Scan for the cell matching the given text and deliver its [X, Y] coordinate at center. 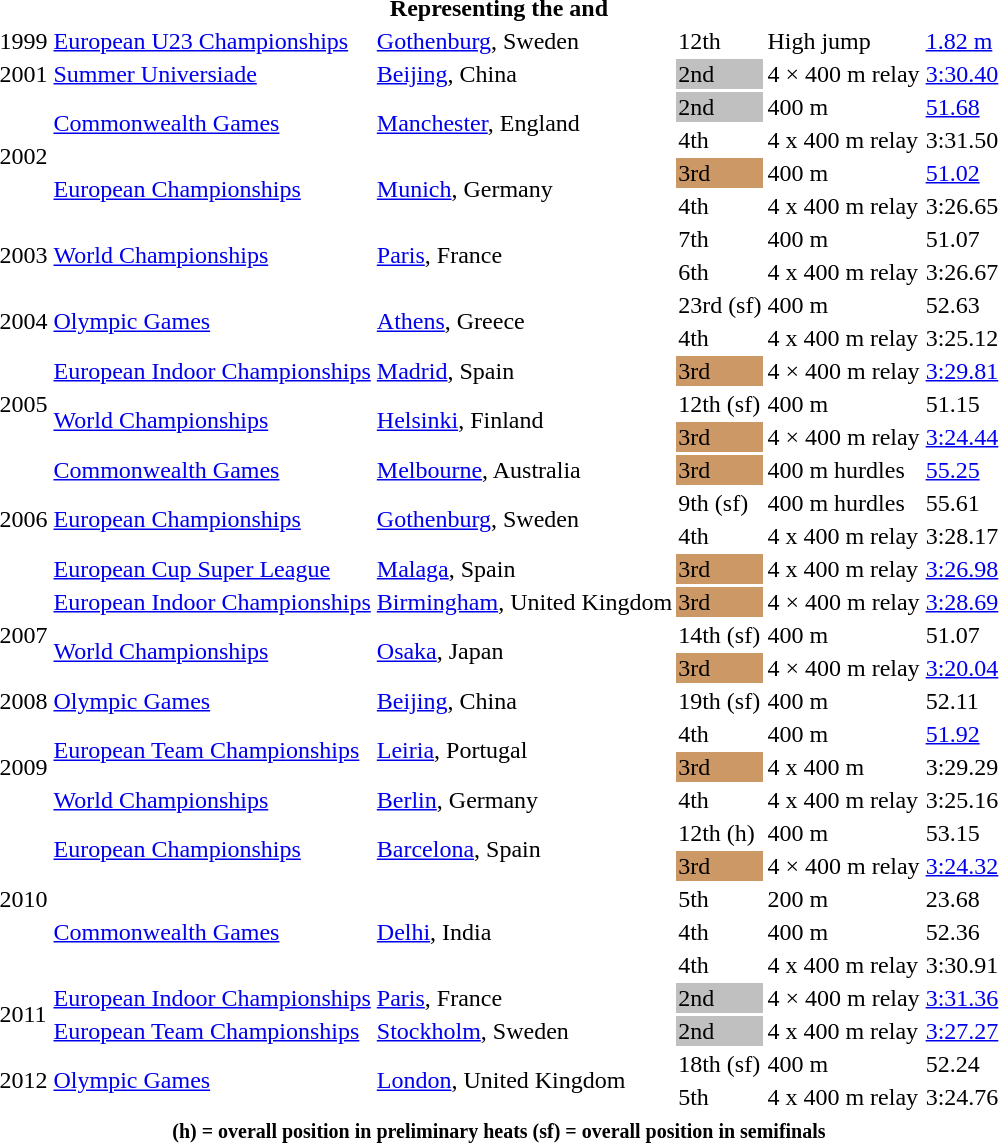
Berlin, Germany [524, 800]
14th (sf) [720, 635]
Munich, Germany [524, 190]
12th (h) [720, 833]
6th [720, 272]
Osaka, Japan [524, 652]
Leiria, Portugal [524, 750]
Birmingham, United Kingdom [524, 602]
Manchester, England [524, 124]
Stockholm, Sweden [524, 1031]
Helsinki, Finland [524, 420]
4 x 400 m [844, 767]
23rd (sf) [720, 305]
Barcelona, Spain [524, 850]
200 m [844, 899]
Athens, Greece [524, 322]
19th (sf) [720, 701]
London, United Kingdom [524, 1080]
High jump [844, 41]
7th [720, 239]
12th [720, 41]
Melbourne, Australia [524, 470]
European U23 Championships [212, 41]
Summer Universiade [212, 74]
Madrid, Spain [524, 371]
Delhi, India [524, 932]
9th (sf) [720, 503]
12th (sf) [720, 404]
European Cup Super League [212, 569]
18th (sf) [720, 1064]
Malaga, Spain [524, 569]
